Extract the (X, Y) coordinate from the center of the cell holding the provided text.  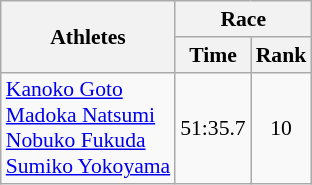
Race (243, 19)
51:35.7 (212, 128)
10 (282, 128)
Time (212, 55)
Athletes (88, 36)
Kanoko GotoMadoka NatsumiNobuko FukudaSumiko Yokoyama (88, 128)
Rank (282, 55)
